Search for the cell housing the specified text and yield its (X, Y) center coordinate. 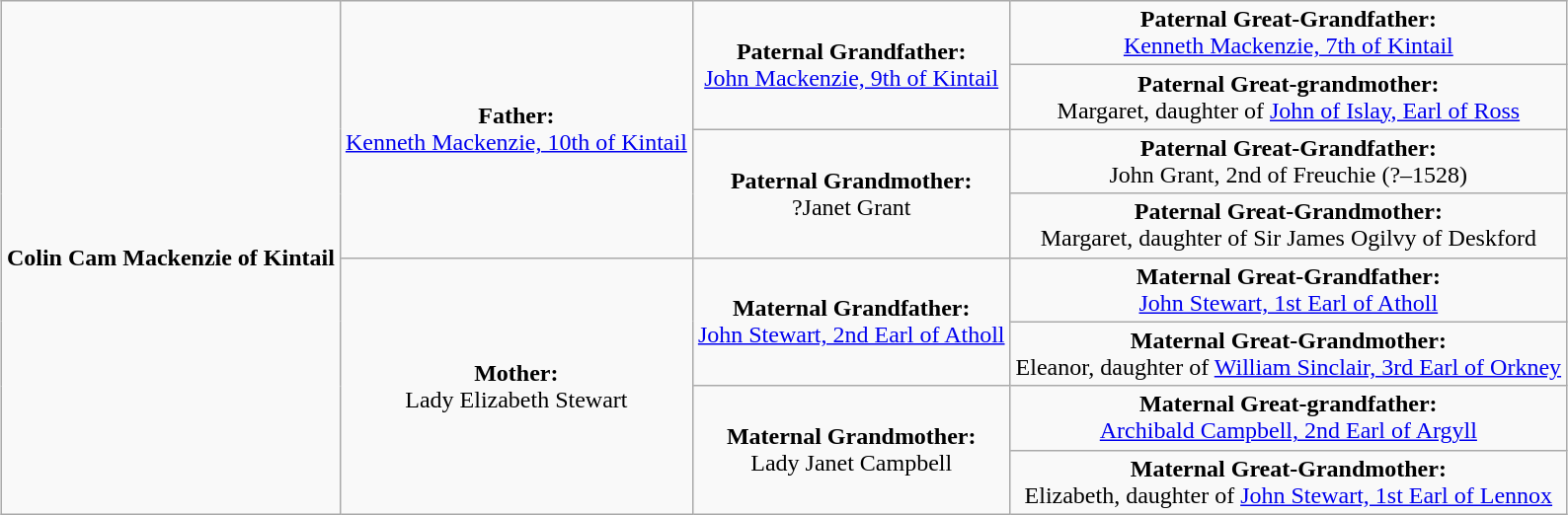
Colin Cam Mackenzie of Kintail (170, 257)
Mother:Lady Elizabeth Stewart (515, 386)
Paternal Great-Grandfather:John Grant, 2nd of Freuchie (?–1528) (1289, 162)
Maternal Great-Grandmother:Eleanor, daughter of William Sinclair, 3rd Earl of Orkney (1289, 353)
Maternal Great-Grandfather:John Stewart, 1st Earl of Atholl (1289, 290)
Paternal Great-Grandmother:Margaret, daughter of Sir James Ogilvy of Deskford (1289, 225)
Paternal Grandfather:John Mackenzie, 9th of Kintail (851, 65)
Paternal Great-Grandfather:Kenneth Mackenzie, 7th of Kintail (1289, 34)
Maternal Great-Grandmother:Elizabeth, daughter of John Stewart, 1st Earl of Lennox (1289, 481)
Father:Kenneth Mackenzie, 10th of Kintail (515, 129)
Maternal Grandfather:John Stewart, 2nd Earl of Atholl (851, 322)
Maternal Great-grandfather:Archibald Campbell, 2nd Earl of Argyll (1289, 418)
Paternal Great-grandmother:Margaret, daughter of John of Islay, Earl of Ross (1289, 97)
Maternal Grandmother:Lady Janet Campbell (851, 450)
Paternal Grandmother:?Janet Grant (851, 193)
